Extract the [x, y] coordinate from the center of the cell holding the provided text.  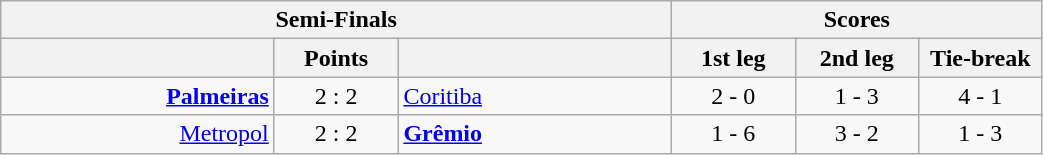
3 - 2 [857, 134]
2nd leg [857, 58]
Metropol [138, 134]
4 - 1 [981, 96]
Grêmio [535, 134]
Coritiba [535, 96]
Palmeiras [138, 96]
Semi-Finals [336, 20]
1 - 6 [733, 134]
Tie-break [981, 58]
Scores [856, 20]
1st leg [733, 58]
Points [336, 58]
2 - 0 [733, 96]
